Extract the [X, Y] coordinate from the center of the cell holding the provided text.  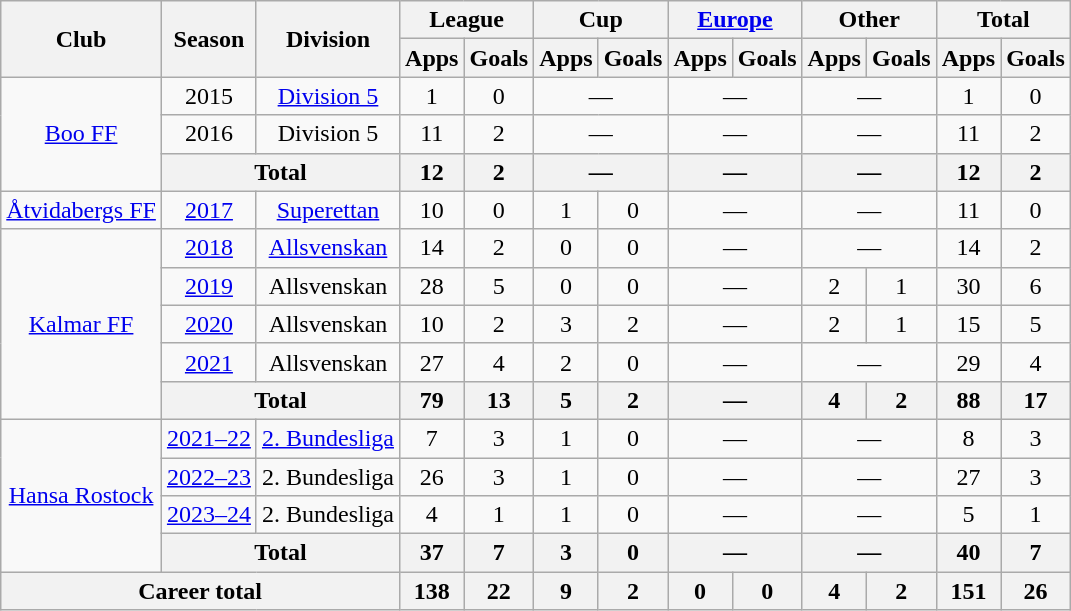
2019 [208, 286]
17 [1036, 400]
2021–22 [208, 438]
13 [499, 400]
Career total [200, 591]
29 [968, 362]
Club [82, 39]
8 [968, 438]
22 [499, 591]
2016 [208, 134]
30 [968, 286]
138 [432, 591]
37 [432, 553]
88 [968, 400]
League [467, 20]
9 [566, 591]
2022–23 [208, 477]
Boo FF [82, 134]
Hansa Rostock [82, 495]
Division [328, 39]
2023–24 [208, 515]
Åtvidabergs FF [82, 210]
2017 [208, 210]
6 [1036, 286]
Kalmar FF [82, 324]
2020 [208, 324]
Europe [735, 20]
79 [432, 400]
28 [432, 286]
2015 [208, 96]
Superettan [328, 210]
Other [869, 20]
2018 [208, 248]
Cup [601, 20]
2021 [208, 362]
151 [968, 591]
40 [968, 553]
15 [968, 324]
Season [208, 39]
